Output the [X, Y] coordinate of the center of the cell containing the given text.  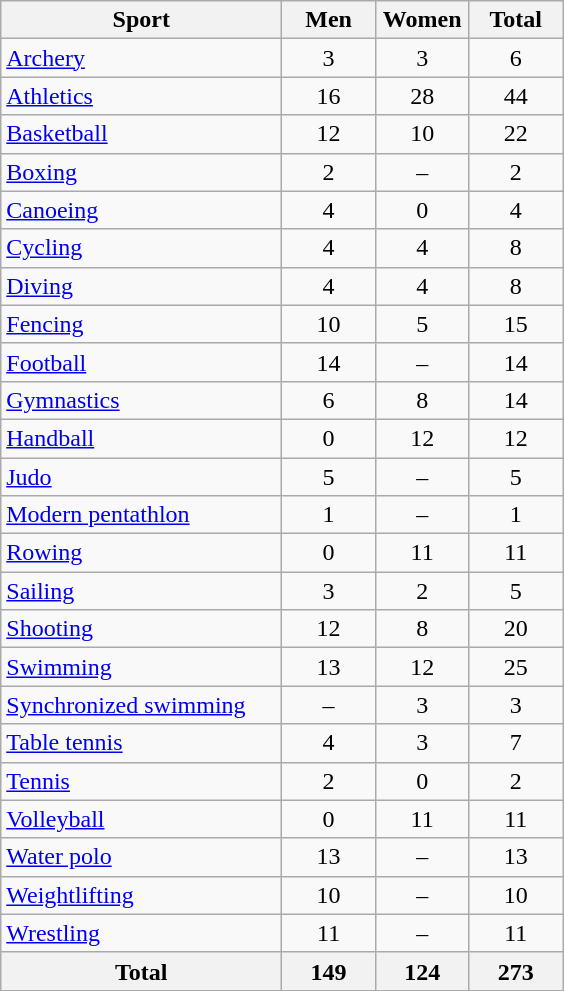
Handball [142, 438]
Tennis [142, 781]
Men [329, 20]
Basketball [142, 134]
Table tennis [142, 743]
7 [516, 743]
Water polo [142, 857]
124 [422, 971]
Cycling [142, 248]
Synchronized swimming [142, 705]
Volleyball [142, 819]
Gymnastics [142, 400]
Athletics [142, 96]
Sport [142, 20]
Modern pentathlon [142, 515]
Football [142, 362]
20 [516, 629]
22 [516, 134]
16 [329, 96]
Sailing [142, 591]
149 [329, 971]
44 [516, 96]
Shooting [142, 629]
Canoeing [142, 210]
Diving [142, 286]
Swimming [142, 667]
273 [516, 971]
Fencing [142, 324]
Weightlifting [142, 895]
25 [516, 667]
Judo [142, 477]
Archery [142, 58]
Boxing [142, 172]
Rowing [142, 553]
Women [422, 20]
Wrestling [142, 933]
15 [516, 324]
28 [422, 96]
